Capture the cell that displays the provided text and extract its [X, Y] central coordinate. 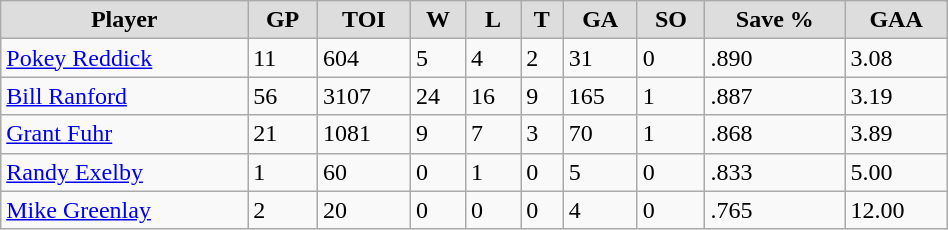
TOI [364, 20]
.765 [775, 210]
5.00 [896, 172]
70 [600, 134]
16 [492, 96]
GP [283, 20]
20 [364, 210]
3 [542, 134]
Grant Fuhr [124, 134]
Save % [775, 20]
GAA [896, 20]
56 [283, 96]
Pokey Reddick [124, 58]
3107 [364, 96]
11 [283, 58]
L [492, 20]
SO [671, 20]
W [438, 20]
Randy Exelby [124, 172]
165 [600, 96]
Mike Greenlay [124, 210]
.887 [775, 96]
.890 [775, 58]
3.19 [896, 96]
Bill Ranford [124, 96]
21 [283, 134]
Player [124, 20]
T [542, 20]
31 [600, 58]
12.00 [896, 210]
60 [364, 172]
7 [492, 134]
1081 [364, 134]
24 [438, 96]
604 [364, 58]
GA [600, 20]
3.89 [896, 134]
.868 [775, 134]
3.08 [896, 58]
.833 [775, 172]
